Return the (x, y) coordinate for the center point of the cell that contains the specified text.  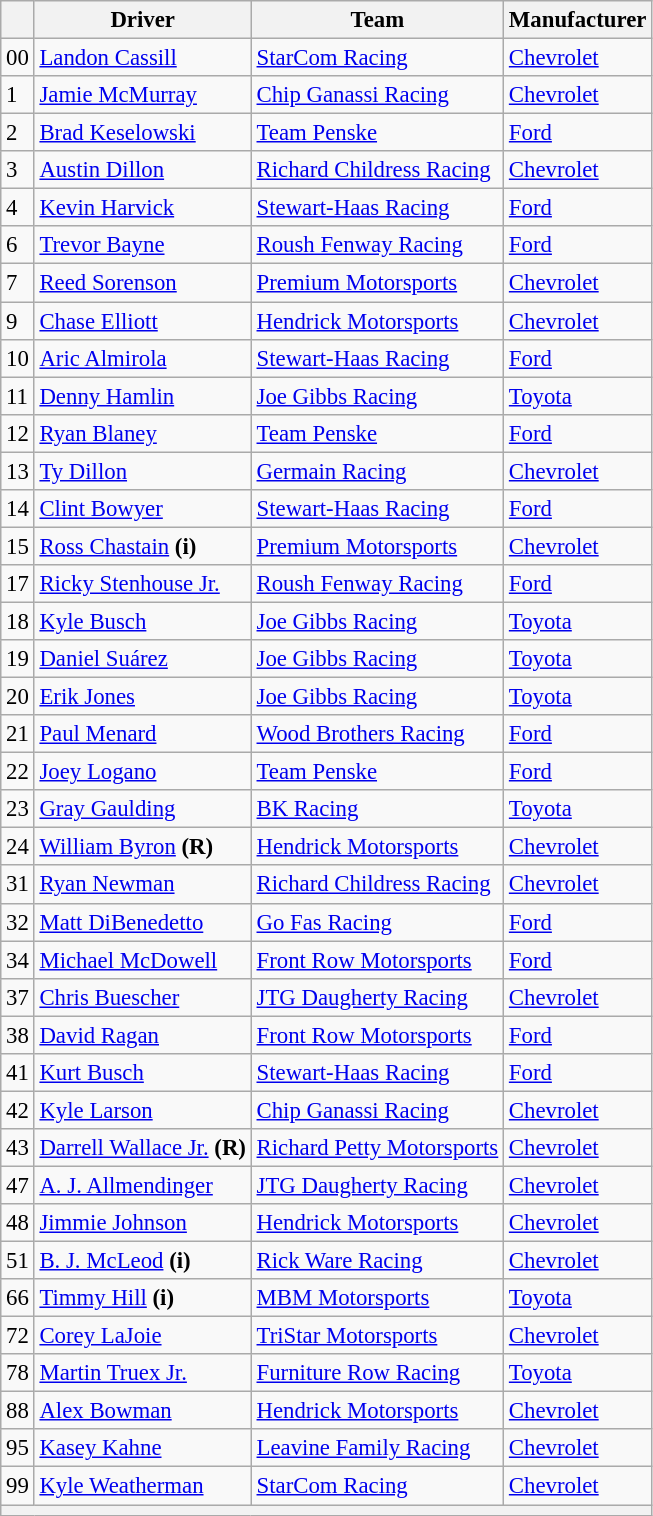
21 (18, 734)
Gray Gaulding (142, 809)
22 (18, 772)
Erik Jones (142, 697)
1 (18, 95)
Clint Bowyer (142, 509)
38 (18, 1035)
13 (18, 471)
TriStar Motorsports (377, 1336)
Jimmie Johnson (142, 1223)
4 (18, 208)
Timmy Hill (i) (142, 1298)
Leavine Family Racing (377, 1449)
Ty Dillon (142, 471)
10 (18, 358)
William Byron (R) (142, 847)
Richard Petty Motorsports (377, 1148)
Alex Bowman (142, 1411)
43 (18, 1148)
37 (18, 997)
48 (18, 1223)
9 (18, 321)
Brad Keselowski (142, 133)
00 (18, 58)
32 (18, 922)
47 (18, 1185)
Reed Sorenson (142, 283)
42 (18, 1110)
Furniture Row Racing (377, 1373)
7 (18, 283)
Driver (142, 20)
Chase Elliott (142, 321)
88 (18, 1411)
David Ragan (142, 1035)
Chris Buescher (142, 997)
B. J. McLeod (i) (142, 1261)
A. J. Allmendinger (142, 1185)
Denny Hamlin (142, 396)
Daniel Suárez (142, 659)
Michael McDowell (142, 960)
Ryan Blaney (142, 433)
Paul Menard (142, 734)
Ross Chastain (i) (142, 546)
Corey LaJoie (142, 1336)
Martin Truex Jr. (142, 1373)
Manufacturer (578, 20)
Wood Brothers Racing (377, 734)
20 (18, 697)
34 (18, 960)
66 (18, 1298)
11 (18, 396)
72 (18, 1336)
99 (18, 1486)
Austin Dillon (142, 170)
12 (18, 433)
Aric Almirola (142, 358)
95 (18, 1449)
Team (377, 20)
19 (18, 659)
51 (18, 1261)
Germain Racing (377, 471)
Ryan Newman (142, 885)
Jamie McMurray (142, 95)
17 (18, 584)
Joey Logano (142, 772)
Trevor Bayne (142, 245)
18 (18, 621)
15 (18, 546)
MBM Motorsports (377, 1298)
Ricky Stenhouse Jr. (142, 584)
6 (18, 245)
Kasey Kahne (142, 1449)
Darrell Wallace Jr. (R) (142, 1148)
14 (18, 509)
Kyle Busch (142, 621)
Go Fas Racing (377, 922)
41 (18, 1073)
Matt DiBenedetto (142, 922)
Rick Ware Racing (377, 1261)
Kevin Harvick (142, 208)
24 (18, 847)
78 (18, 1373)
Kyle Weatherman (142, 1486)
31 (18, 885)
BK Racing (377, 809)
2 (18, 133)
Landon Cassill (142, 58)
3 (18, 170)
23 (18, 809)
Kurt Busch (142, 1073)
Kyle Larson (142, 1110)
